For the text-containing cell, return its midpoint in [X, Y] coordinate format. 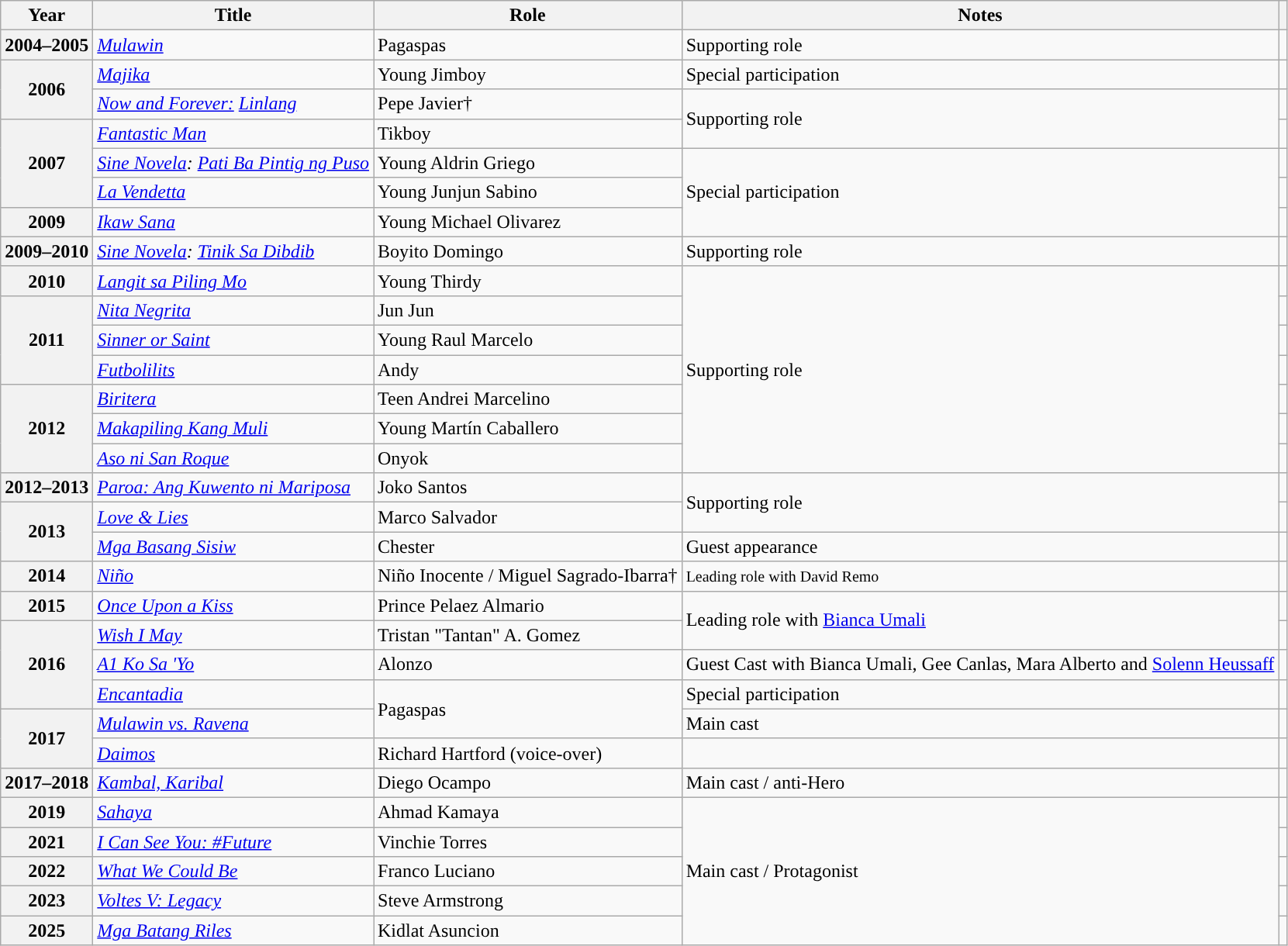
2006 [47, 89]
Aso ni San Roque [233, 458]
Main cast [980, 723]
Prince Pelaez Almario [528, 606]
2025 [47, 930]
2023 [47, 901]
What We Could Be [233, 872]
Mulawin [233, 45]
Title [233, 16]
Ahmad Kamaya [528, 812]
Sahaya [233, 812]
Young Aldrin Griego [528, 163]
Nita Negrita [233, 310]
Young Michael Olivarez [528, 222]
2016 [47, 665]
2007 [47, 163]
Once Upon a Kiss [233, 606]
Notes [980, 16]
Ikaw Sana [233, 222]
Teen Andrei Marcelino [528, 399]
Onyok [528, 458]
Jun Jun [528, 310]
2012–2013 [47, 488]
Alonzo [528, 665]
La Vendetta [233, 192]
2017 [47, 738]
Joko Santos [528, 488]
Young Junjun Sabino [528, 192]
I Can See You: #Future [233, 841]
2012 [47, 429]
Wish I May [233, 635]
Vinchie Torres [528, 841]
2021 [47, 841]
2013 [47, 532]
Encantadia [233, 694]
Paroa: Ang Kuwento ni Mariposa [233, 488]
Young Martín Caballero [528, 429]
Diego Ocampo [528, 782]
2011 [47, 340]
Mga Batang Riles [233, 930]
Kambal, Karibal [233, 782]
Role [528, 16]
Main cast / Protagonist [980, 871]
Marco Salvador [528, 517]
Niño Inocente / Miguel Sagrado-Ibarra† [528, 576]
Sine Novela: Tinik Sa Dibdib [233, 251]
Richard Hartford (voice-over) [528, 753]
Sinner or Saint [233, 340]
Boyito Domingo [528, 251]
Andy [528, 370]
Franco Luciano [528, 872]
Pepe Javier† [528, 104]
Daimos [233, 753]
Tikboy [528, 133]
Tristan "Tantan" A. Gomez [528, 635]
Young Raul Marcelo [528, 340]
Majika [233, 74]
Langit sa Piling Mo [233, 281]
Young Jimboy [528, 74]
2009 [47, 222]
2019 [47, 812]
Sine Novela: Pati Ba Pintig ng Puso [233, 163]
2017–2018 [47, 782]
Fantastic Man [233, 133]
Guest Cast with Bianca Umali, Gee Canlas, Mara Alberto and Solenn Heussaff [980, 665]
2022 [47, 872]
A1 Ko Sa 'Yo [233, 665]
Young Thirdy [528, 281]
2010 [47, 281]
Now and Forever: Linlang [233, 104]
Makapiling Kang Muli [233, 429]
Main cast / anti-Hero [980, 782]
Leading role with David Remo [980, 576]
Mulawin vs. Ravena [233, 723]
2014 [47, 576]
Year [47, 16]
Guest appearance [980, 547]
Kidlat Asuncion [528, 930]
2015 [47, 606]
Chester [528, 547]
2009–2010 [47, 251]
Love & Lies [233, 517]
Futbolilits [233, 370]
Steve Armstrong [528, 901]
Niño [233, 576]
Biritera [233, 399]
Voltes V: Legacy [233, 901]
Leading role with Bianca Umali [980, 620]
Mga Basang Sisiw [233, 547]
2004–2005 [47, 45]
